Extract the [x, y] coordinate from the center of the cell holding the provided text.  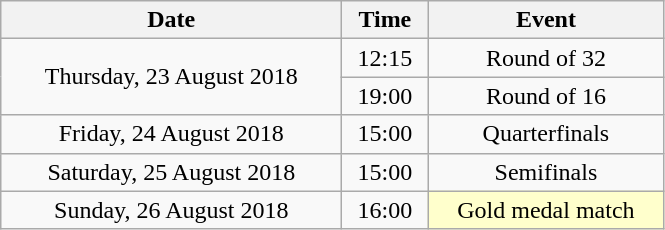
Time [385, 20]
Date [172, 20]
Round of 16 [546, 96]
19:00 [385, 96]
Saturday, 25 August 2018 [172, 172]
Thursday, 23 August 2018 [172, 77]
Semifinals [546, 172]
Sunday, 26 August 2018 [172, 210]
12:15 [385, 58]
Gold medal match [546, 210]
Round of 32 [546, 58]
16:00 [385, 210]
Event [546, 20]
Quarterfinals [546, 134]
Friday, 24 August 2018 [172, 134]
